Provide the (x, y) coordinate of the cell's center where the given text is located.  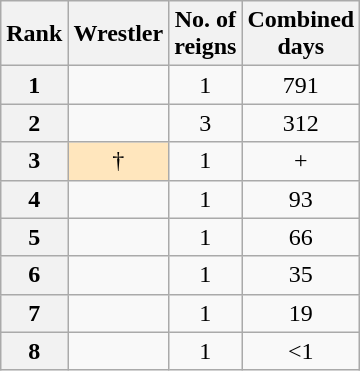
35 (301, 275)
Combineddays (301, 34)
5 (34, 237)
4 (34, 199)
66 (301, 237)
791 (301, 85)
312 (301, 123)
† (118, 161)
2 (34, 123)
7 (34, 313)
No. ofreigns (206, 34)
Wrestler (118, 34)
+ (301, 161)
<1 (301, 351)
6 (34, 275)
8 (34, 351)
Rank (34, 34)
93 (301, 199)
19 (301, 313)
